Output the (X, Y) coordinate of the center of the cell containing the given text.  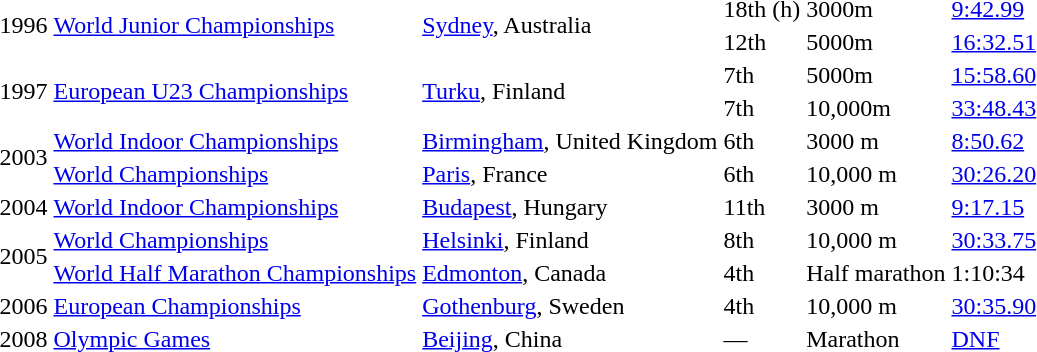
Paris, France (570, 174)
Edmonton, Canada (570, 273)
Birmingham, United Kingdom (570, 141)
Helsinki, Finland (570, 240)
Half marathon (876, 273)
World Half Marathon Championships (235, 273)
European Championships (235, 306)
Budapest, Hungary (570, 207)
10,000m (876, 108)
Gothenburg, Sweden (570, 306)
8th (762, 240)
Turku, Finland (570, 92)
11th (762, 207)
12th (762, 42)
European U23 Championships (235, 92)
